Pinpoint the cell where the given text exists, returning its [X, Y] midpoint coordinate. 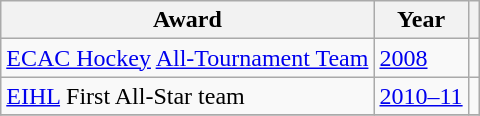
Year [421, 20]
ECAC Hockey All-Tournament Team [188, 58]
EIHL First All-Star team [188, 96]
Award [188, 20]
2010–11 [421, 96]
2008 [421, 58]
